Find where the given text appears and provide that cell's center as [X, Y] coordinate. 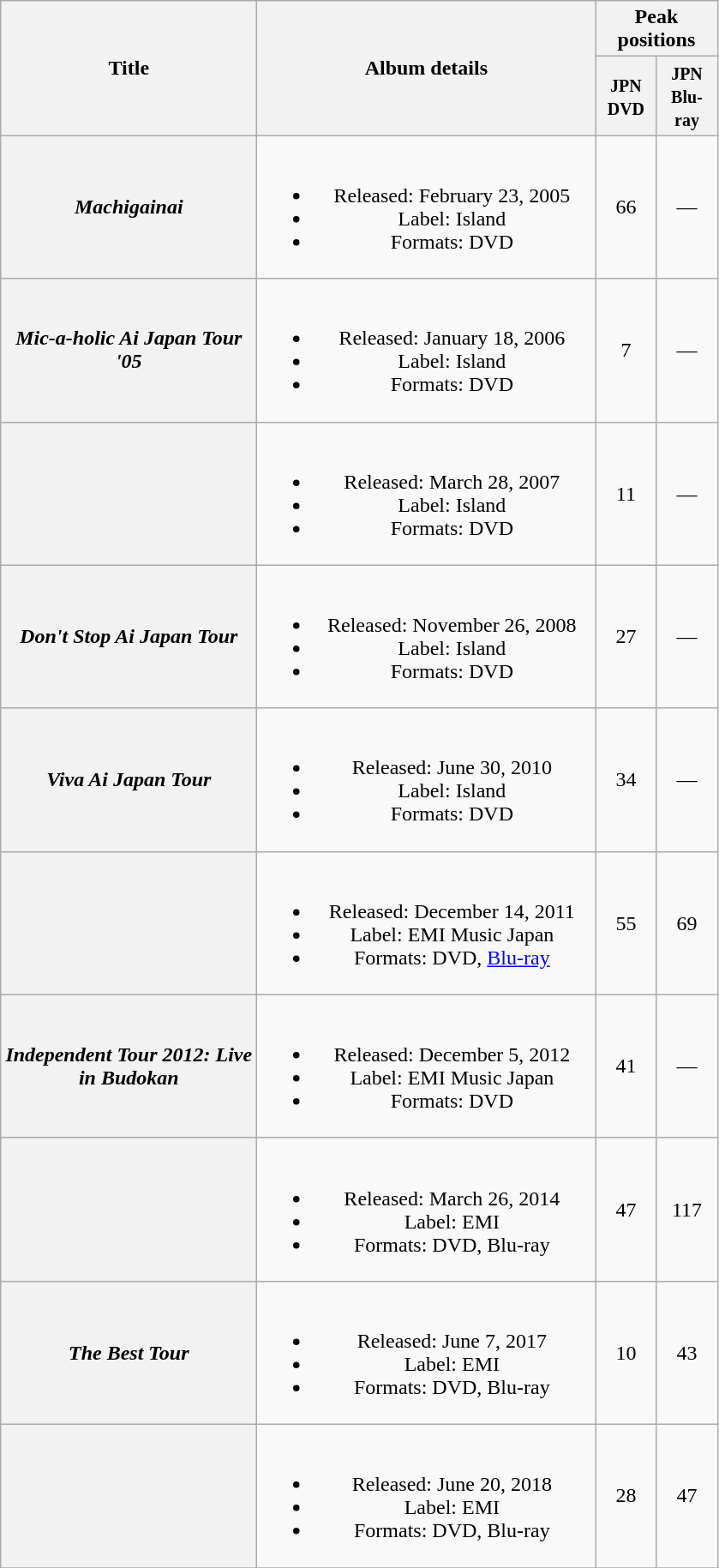
Album details [427, 69]
Released: January 18, 2006 Label: IslandFormats: DVD [427, 350]
Released: February 23, 2005 Label: IslandFormats: DVD [427, 207]
Released: November 26, 2008 Label: IslandFormats: DVD [427, 636]
Released: December 5, 2012 Label: EMI Music JapanFormats: DVD [427, 1066]
41 [626, 1066]
43 [687, 1353]
7 [626, 350]
27 [626, 636]
JPN DVD [626, 96]
Don't Stop Ai Japan Tour [129, 636]
34 [626, 780]
Released: December 14, 2011 Label: EMI Music JapanFormats: DVD, Blu-ray [427, 922]
Released: June 20, 2018 Label: EMIFormats: DVD, Blu-ray [427, 1495]
JPN Blu-ray [687, 96]
11 [626, 494]
Released: June 7, 2017 Label: EMIFormats: DVD, Blu-ray [427, 1353]
Released: March 28, 2007 Label: IslandFormats: DVD [427, 494]
69 [687, 922]
The Best Tour [129, 1353]
66 [626, 207]
10 [626, 1353]
28 [626, 1495]
Title [129, 69]
Released: June 30, 2010 Label: IslandFormats: DVD [427, 780]
Released: March 26, 2014 Label: EMIFormats: DVD, Blu-ray [427, 1209]
117 [687, 1209]
Machigainai [129, 207]
Viva Ai Japan Tour [129, 780]
55 [626, 922]
Mic-a-holic Ai Japan Tour '05 [129, 350]
Peak positions [656, 29]
Independent Tour 2012: Live in Budokan [129, 1066]
